Return (x, y) of the center of cell containing provided text 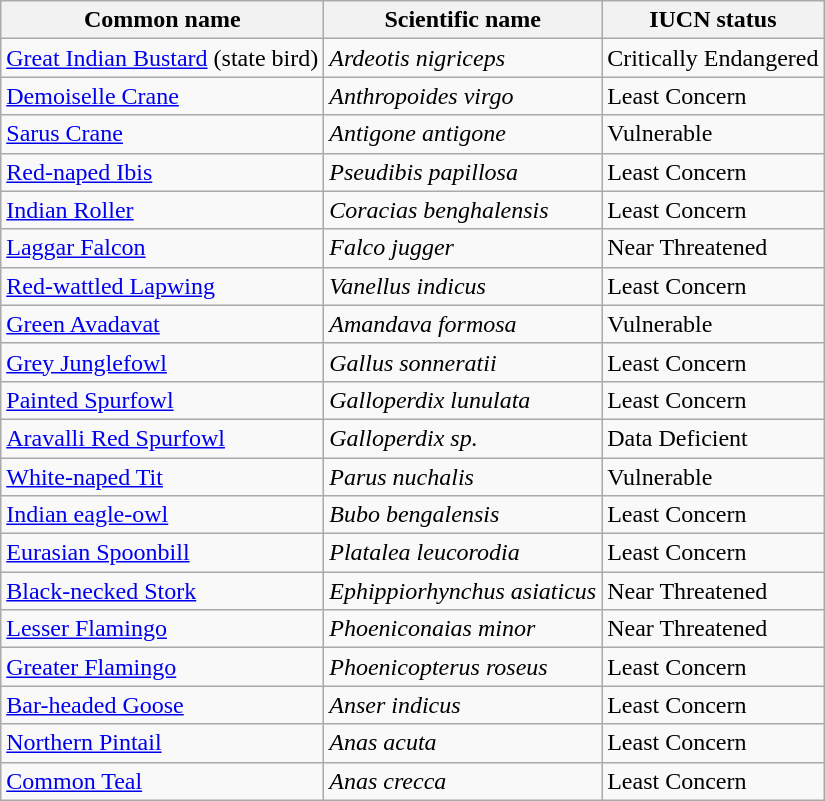
Coracias benghalensis (463, 210)
Bar-headed Goose (162, 705)
Anas crecca (463, 781)
Common Teal (162, 781)
Common name (162, 20)
Antigone antigone (463, 134)
Black-necked Stork (162, 591)
Critically Endangered (713, 58)
White-naped Tit (162, 477)
Painted Spurfowl (162, 400)
Galloperdix lunulata (463, 400)
Phoeniconaias minor (463, 629)
Anser indicus (463, 705)
Aravalli Red Spurfowl (162, 438)
Bubo bengalensis (463, 515)
Red-naped Ibis (162, 172)
Vanellus indicus (463, 286)
IUCN status (713, 20)
Demoiselle Crane (162, 96)
Eurasian Spoonbill (162, 553)
Lesser Flamingo (162, 629)
Falco jugger (463, 248)
Ephippiorhynchus asiaticus (463, 591)
Anas acuta (463, 743)
Grey Junglefowl (162, 362)
Pseudibis papillosa (463, 172)
Laggar Falcon (162, 248)
Ardeotis nigriceps (463, 58)
Galloperdix sp. (463, 438)
Red-wattled Lapwing (162, 286)
Green Avadavat (162, 324)
Amandava formosa (463, 324)
Anthropoides virgo (463, 96)
Scientific name (463, 20)
Data Deficient (713, 438)
Indian Roller (162, 210)
Sarus Crane (162, 134)
Great Indian Bustard (state bird) (162, 58)
Platalea leucorodia (463, 553)
Greater Flamingo (162, 667)
Northern Pintail (162, 743)
Phoenicopterus roseus (463, 667)
Gallus sonneratii (463, 362)
Parus nuchalis (463, 477)
Indian eagle-owl (162, 515)
